Pinpoint the cell where the given text exists, returning its (X, Y) midpoint coordinate. 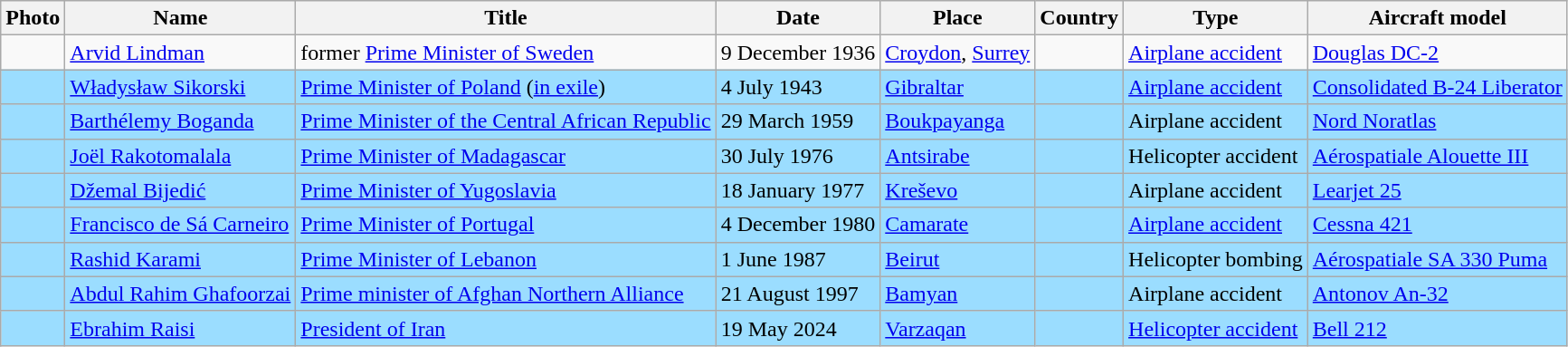
Beirut (957, 259)
Varzaqan (957, 328)
29 March 1959 (798, 121)
19 May 2024 (798, 328)
Arvid Lindman (181, 53)
1 June 1987 (798, 259)
Antsirabe (957, 156)
Consolidated B-24 Liberator (1437, 87)
President of Iran (506, 328)
Prime Minister of Madagascar (506, 156)
Džemal Bijedić (181, 190)
Helicopter bombing (1216, 259)
Abdul Rahim Ghafoorzai (181, 294)
Date (798, 18)
Ebrahim Raisi (181, 328)
Boukpayanga (957, 121)
Antonov An-32 (1437, 294)
Prime Minister of Yugoslavia (506, 190)
Kreševo (957, 190)
Douglas DC-2 (1437, 53)
Camarate (957, 225)
Barthélemy Boganda (181, 121)
Cessna 421 (1437, 225)
9 December 1936 (798, 53)
Aircraft model (1437, 18)
Prime Minister of Poland (in exile) (506, 87)
Prime Minister of the Central African Republic (506, 121)
former Prime Minister of Sweden (506, 53)
Name (181, 18)
Prime minister of Afghan Northern Alliance (506, 294)
Photo (33, 18)
Title (506, 18)
Country (1079, 18)
Prime Minister of Lebanon (506, 259)
Bamyan (957, 294)
Type (1216, 18)
Aérospatiale SA 330 Puma (1437, 259)
Francisco de Sá Carneiro (181, 225)
21 August 1997 (798, 294)
Bell 212 (1437, 328)
Place (957, 18)
18 January 1977 (798, 190)
4 July 1943 (798, 87)
Croydon, Surrey (957, 53)
Rashid Karami (181, 259)
Gibraltar (957, 87)
30 July 1976 (798, 156)
Joël Rakotomalala (181, 156)
Nord Noratlas (1437, 121)
4 December 1980 (798, 225)
Learjet 25 (1437, 190)
Władysław Sikorski (181, 87)
Prime Minister of Portugal (506, 225)
Aérospatiale Alouette III (1437, 156)
